Provide the [x, y] coordinate of the cell's center where the given text is located.  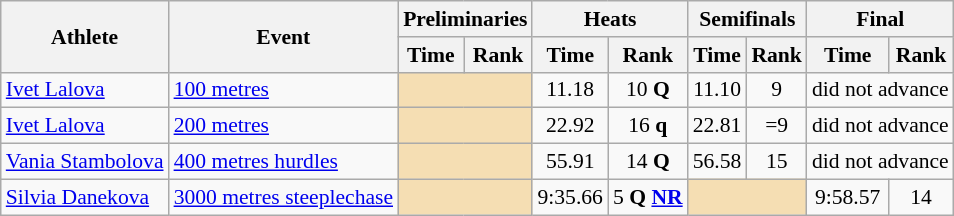
9 [776, 90]
Preliminaries [465, 19]
10 Q [648, 90]
100 metres [284, 90]
9:58.57 [848, 197]
9:35.66 [570, 197]
5 Q NR [648, 197]
11.10 [718, 90]
15 [776, 162]
Heats [610, 19]
Athlete [85, 36]
400 metres hurdles [284, 162]
=9 [776, 126]
56.58 [718, 162]
Event [284, 36]
200 metres [284, 126]
55.91 [570, 162]
22.92 [570, 126]
Semifinals [748, 19]
Final [880, 19]
3000 metres steeplechase [284, 197]
22.81 [718, 126]
Silvia Danekova [85, 197]
14 [920, 197]
11.18 [570, 90]
14 Q [648, 162]
16 q [648, 126]
Vania Stambolova [85, 162]
